From the cell containing the given text, extract its center point as [X, Y] coordinate. 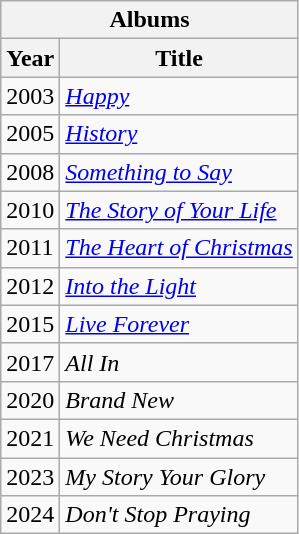
The Heart of Christmas [179, 248]
2020 [30, 400]
2010 [30, 210]
Into the Light [179, 286]
2015 [30, 324]
Live Forever [179, 324]
2011 [30, 248]
History [179, 134]
2023 [30, 477]
Happy [179, 96]
2012 [30, 286]
Albums [150, 20]
2003 [30, 96]
Something to Say [179, 172]
My Story Your Glory [179, 477]
Brand New [179, 400]
Title [179, 58]
The Story of Your Life [179, 210]
Year [30, 58]
Don't Stop Praying [179, 515]
2017 [30, 362]
We Need Christmas [179, 438]
All In [179, 362]
2024 [30, 515]
2005 [30, 134]
2008 [30, 172]
2021 [30, 438]
